For the text-containing cell, return its midpoint in (x, y) coordinate format. 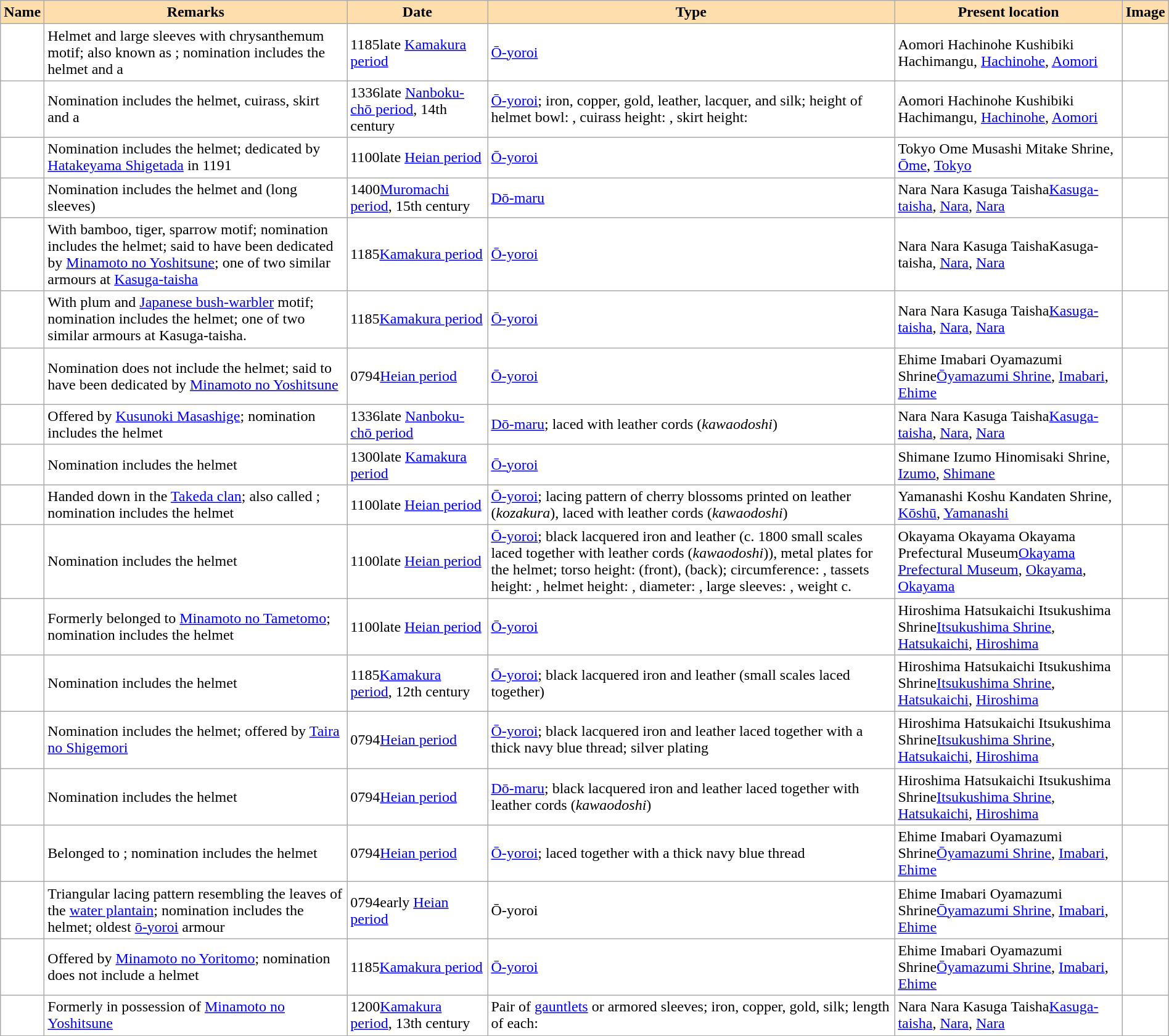
1336late Nanboku-chō period, 14th century (417, 109)
1185Kamakura period, 12th century (417, 683)
Nomination includes the helmet and (long sleeves) (196, 197)
Nomination includes the helmet; offered by Taira no Shigemori (196, 740)
Dō-maru; laced with leather cords (kawaodoshi) (691, 424)
Triangular lacing pattern resembling the leaves of the water plantain; nomination includes the helmet; oldest ō-yoroi armour (196, 910)
Tokyo Ome Musashi Mitake Shrine, Ōme, Tokyo (1009, 158)
Nomination includes the helmet, cuirass, skirt and a (196, 109)
Shimane Izumo Hinomisaki Shrine, Izumo, Shimane (1009, 465)
Ō-yoroi; laced together with a thick navy blue thread (691, 854)
0794early Heian period (417, 910)
Yamanashi Koshu Kandaten Shrine, Kōshū, Yamanashi (1009, 504)
Offered by Minamoto no Yoritomo; nomination does not include a helmet (196, 967)
Nomination does not include the helmet; said to have been dedicated by Minamoto no Yoshitsune (196, 376)
Nomination includes the helmet; dedicated by Hatakeyama Shigetada in 1191 (196, 158)
Formerly belonged to Minamoto no Tametomo; nomination includes the helmet (196, 626)
1336late Nanboku-chō period (417, 424)
Pair of gauntlets or armored sleeves; iron, copper, gold, silk; length of each: (691, 1016)
Ō-yoroi; black lacquered iron and leather (small scales laced together) (691, 683)
1185late Kamakura period (417, 52)
Present location (1009, 12)
Image (1146, 12)
Type (691, 12)
1400Muromachi period, 15th century (417, 197)
Date (417, 12)
Dō-maru (691, 197)
Name (22, 12)
Handed down in the Takeda clan; also called ; nomination includes the helmet (196, 504)
Okayama Okayama Okayama Prefectural MuseumOkayama Prefectural Museum, Okayama, Okayama (1009, 561)
Ō-yoroi; black lacquered iron and leather laced together with a thick navy blue thread; silver plating (691, 740)
Dō-maru; black lacquered iron and leather laced together with leather cords (kawaodoshi) (691, 797)
Offered by Kusunoki Masashige; nomination includes the helmet (196, 424)
With plum and Japanese bush-warbler motif; nomination includes the helmet; one of two similar armours at Kasuga-taisha. (196, 319)
Helmet and large sleeves with chrysanthemum motif; also known as ; nomination includes the helmet and a (196, 52)
Formerly in possession of Minamoto no Yoshitsune (196, 1016)
Belonged to ; nomination includes the helmet (196, 854)
Remarks (196, 12)
Ō-yoroi; iron, copper, gold, leather, lacquer, and silk; height of helmet bowl: , cuirass height: , skirt height: (691, 109)
1300late Kamakura period (417, 465)
1200Kamakura period, 13th century (417, 1016)
Ō-yoroi; lacing pattern of cherry blossoms printed on leather (kozakura), laced with leather cords (kawaodoshi) (691, 504)
